Return the (X, Y) coordinate for the center point of the cell that contains the specified text.  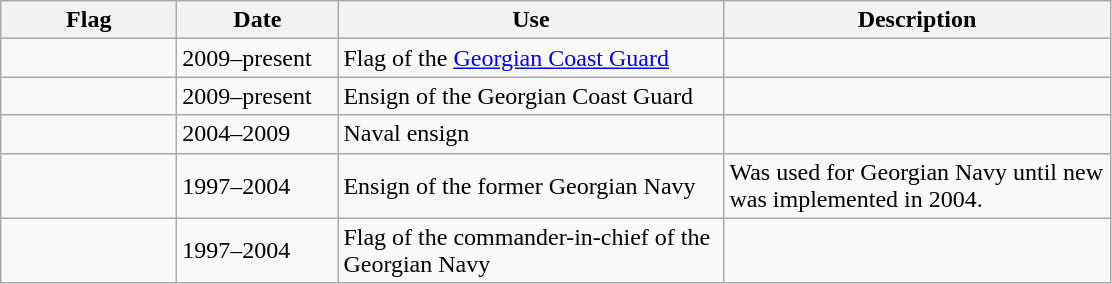
Description (917, 20)
Flag of the commander-in-chief of the Georgian Navy (531, 250)
Naval ensign (531, 134)
Use (531, 20)
Flag (89, 20)
Date (258, 20)
Ensign of the former Georgian Navy (531, 186)
Flag of the Georgian Coast Guard (531, 58)
Ensign of the Georgian Coast Guard (531, 96)
Was used for Georgian Navy until new was implemented in 2004. (917, 186)
2004–2009 (258, 134)
